For the text-containing cell, return its midpoint in (x, y) coordinate format. 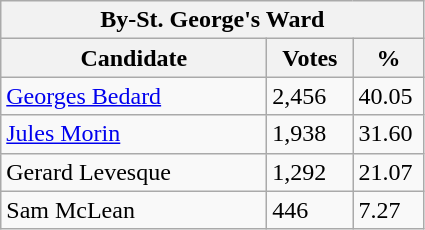
2,456 (310, 96)
Sam McLean (134, 210)
Gerard Levesque (134, 172)
21.07 (388, 172)
1,292 (310, 172)
7.27 (388, 210)
31.60 (388, 134)
Jules Morin (134, 134)
Candidate (134, 58)
% (388, 58)
446 (310, 210)
By-St. George's Ward (212, 20)
1,938 (310, 134)
Votes (310, 58)
Georges Bedard (134, 96)
40.05 (388, 96)
